Identify which cell holds the provided text, then report its (X, Y) central coordinate. 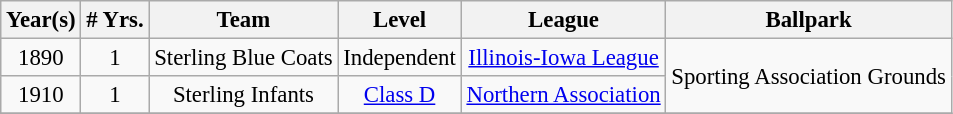
Independent (400, 58)
Team (244, 20)
Sporting Association Grounds (808, 76)
1910 (41, 95)
Year(s) (41, 20)
Illinois-Iowa League (564, 58)
Northern Association (564, 95)
Ballpark (808, 20)
League (564, 20)
Sterling Blue Coats (244, 58)
# Yrs. (115, 20)
Class D (400, 95)
Sterling Infants (244, 95)
Level (400, 20)
1890 (41, 58)
